Locate the cell with the specified text and output its (X, Y) center coordinate. 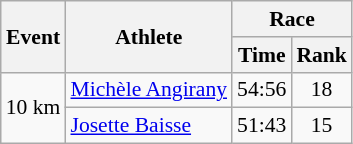
Athlete (148, 36)
54:56 (262, 90)
Michèle Angirany (148, 90)
Rank (322, 55)
15 (322, 126)
Event (34, 36)
Race (292, 19)
18 (322, 90)
10 km (34, 108)
Time (262, 55)
51:43 (262, 126)
Josette Baisse (148, 126)
